Output the (x, y) coordinate of the center of the cell containing the given text.  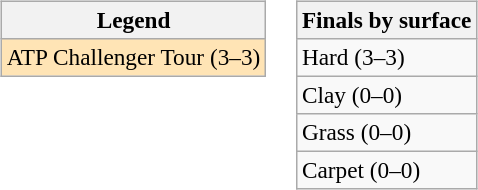
ATP Challenger Tour (3–3) (133, 57)
Legend (133, 20)
Finals by surface (387, 20)
Grass (0–0) (387, 133)
Clay (0–0) (387, 95)
Hard (3–3) (387, 57)
Carpet (0–0) (387, 171)
